Extract the [X, Y] coordinate from the center of the cell holding the provided text.  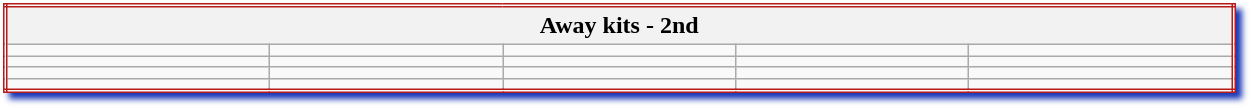
Away kits - 2nd [619, 25]
